Pinpoint the cell where the given text exists, returning its (x, y) midpoint coordinate. 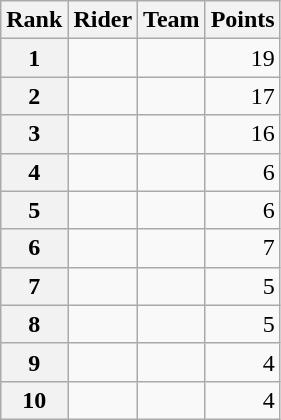
9 (34, 362)
Points (242, 20)
Rider (103, 20)
Rank (34, 20)
Team (172, 20)
2 (34, 96)
1 (34, 58)
16 (242, 134)
3 (34, 134)
10 (34, 400)
19 (242, 58)
17 (242, 96)
8 (34, 324)
